Return [X, Y] of the center of cell containing provided text 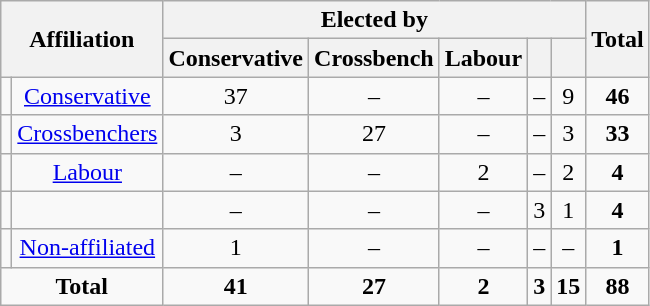
88 [618, 286]
46 [618, 96]
Crossbench [374, 58]
9 [568, 96]
Elected by [374, 20]
37 [236, 96]
Non-affiliated [88, 248]
Crossbenchers [88, 134]
15 [568, 286]
41 [236, 286]
Affiliation [82, 39]
33 [618, 134]
